For the text-containing cell, return its midpoint in [X, Y] coordinate format. 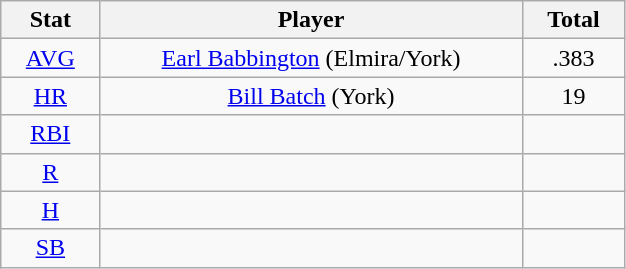
Total [574, 20]
Bill Batch (York) [311, 96]
Player [311, 20]
SB [50, 248]
19 [574, 96]
R [50, 172]
H [50, 210]
Stat [50, 20]
.383 [574, 58]
Earl Babbington (Elmira/York) [311, 58]
HR [50, 96]
AVG [50, 58]
RBI [50, 134]
